Capture the cell that displays the provided text and extract its [x, y] central coordinate. 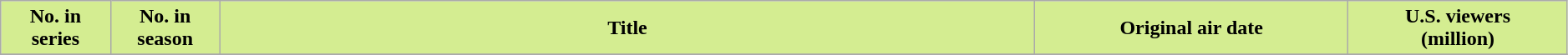
No. inseries [55, 28]
U.S. viewers(million) [1459, 28]
No. inseason [165, 28]
Title [627, 28]
Original air date [1191, 28]
